Search for the cell housing the specified text and yield its [X, Y] center coordinate. 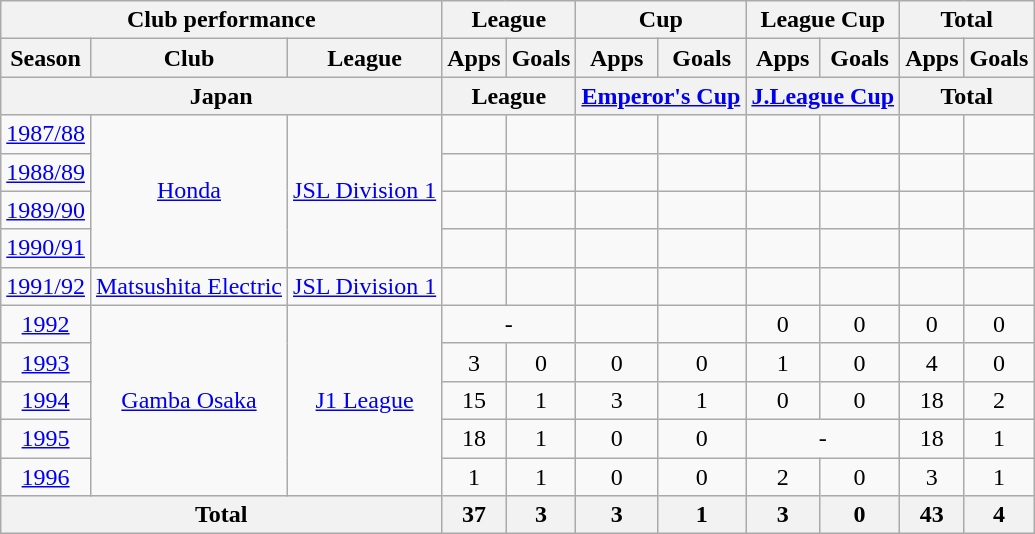
15 [474, 400]
1988/89 [46, 172]
League Cup [823, 20]
1994 [46, 400]
1996 [46, 477]
Season [46, 58]
37 [474, 515]
43 [932, 515]
1991/92 [46, 286]
1989/90 [46, 210]
Cup [661, 20]
Japan [222, 96]
1992 [46, 324]
J1 League [365, 400]
Honda [188, 191]
Club performance [222, 20]
Club [188, 58]
1995 [46, 438]
Gamba Osaka [188, 400]
1990/91 [46, 248]
1993 [46, 362]
Emperor's Cup [661, 96]
1987/88 [46, 134]
Matsushita Electric [188, 286]
J.League Cup [823, 96]
